Identify which cell holds the provided text, then report its (X, Y) central coordinate. 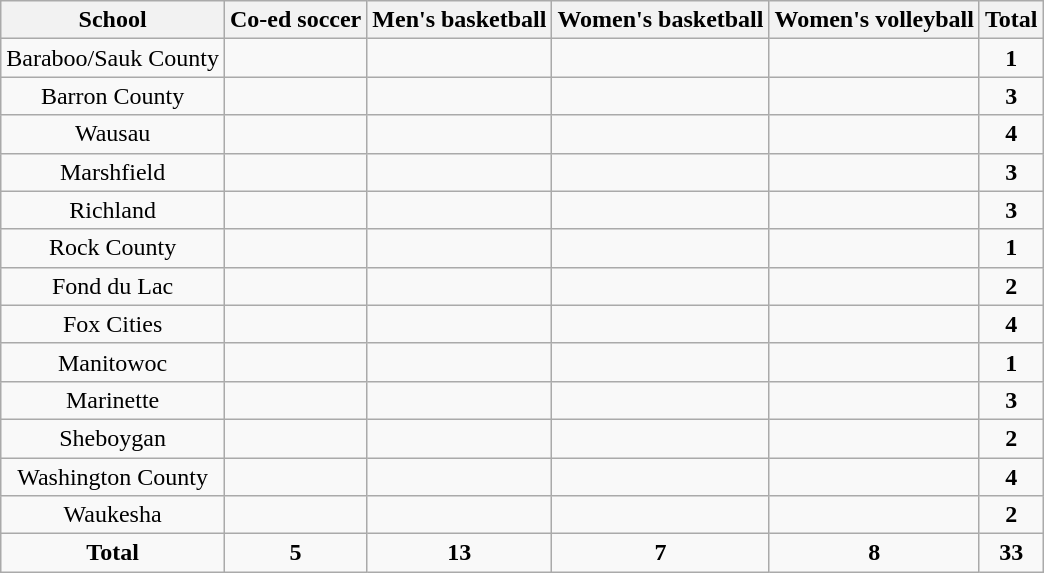
Fox Cities (113, 324)
13 (460, 553)
Marinette (113, 400)
Women's basketball (660, 20)
Men's basketball (460, 20)
Washington County (113, 477)
7 (660, 553)
Women's volleyball (874, 20)
33 (1011, 553)
School (113, 20)
Rock County (113, 248)
5 (295, 553)
Marshfield (113, 172)
Manitowoc (113, 362)
Baraboo/Sauk County (113, 58)
Co-ed soccer (295, 20)
Waukesha (113, 515)
Sheboygan (113, 438)
Wausau (113, 134)
Barron County (113, 96)
8 (874, 553)
Richland (113, 210)
Fond du Lac (113, 286)
